Identify which cell holds the provided text, then report its (x, y) central coordinate. 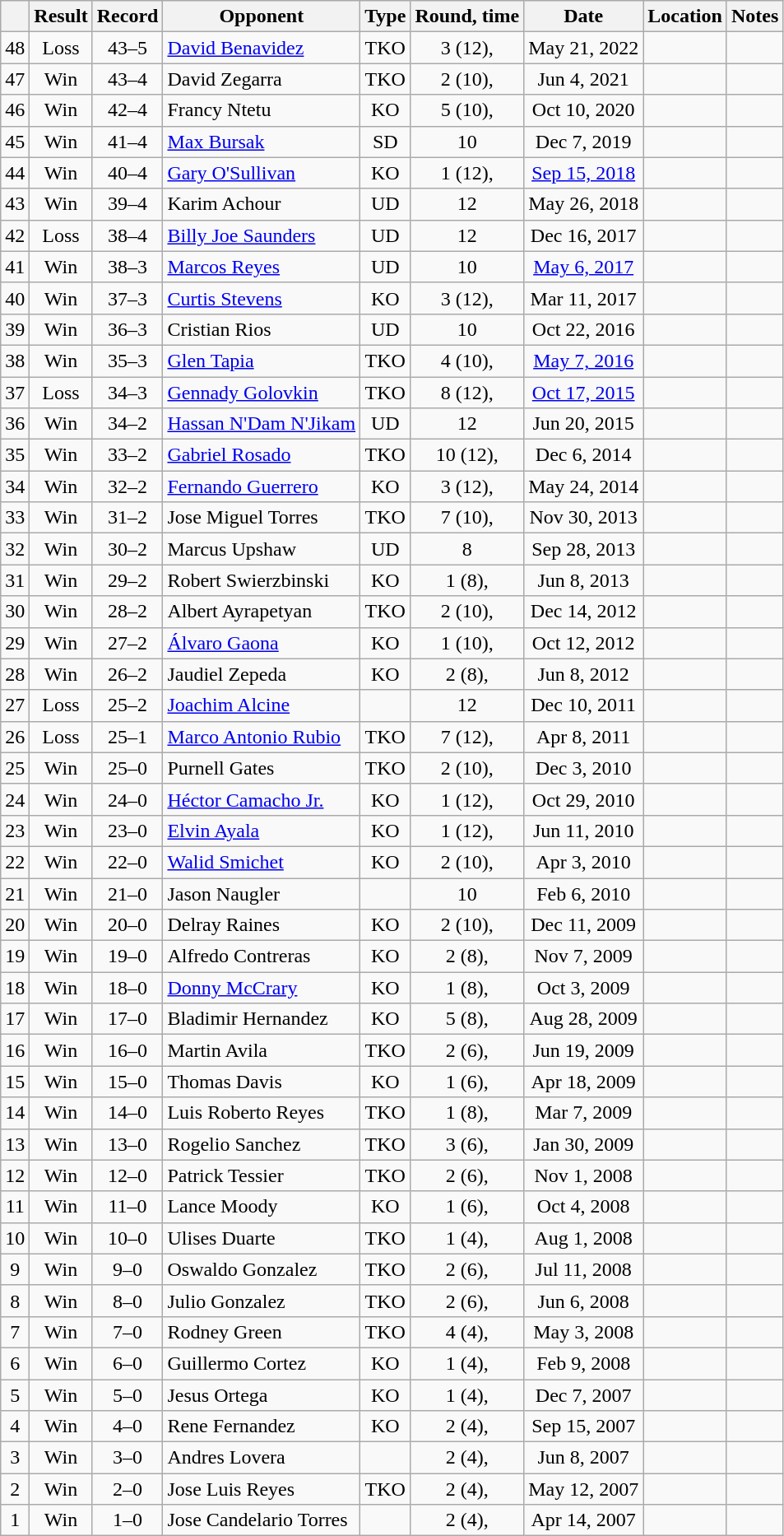
SD (385, 142)
3 (6), (467, 1144)
Andres Lovera (262, 1458)
Thomas Davis (262, 1082)
Oct 3, 2009 (584, 988)
18–0 (128, 988)
Jun 4, 2021 (584, 79)
Nov 1, 2008 (584, 1175)
26 (15, 737)
17–0 (128, 1019)
Nov 30, 2013 (584, 518)
Oswaldo Gonzalez (262, 1269)
David Zegarra (262, 79)
Jan 30, 2009 (584, 1144)
Marcus Upshaw (262, 549)
Álvaro Gaona (262, 643)
Feb 9, 2008 (584, 1363)
22–0 (128, 862)
Guillermo Cortez (262, 1363)
Jun 8, 2013 (584, 580)
20 (15, 925)
42 (15, 235)
May 7, 2016 (584, 361)
24 (15, 799)
Bladimir Hernandez (262, 1019)
Gary O'Sullivan (262, 173)
Jaudiel Zepeda (262, 674)
Round, time (467, 16)
32 (15, 549)
Oct 29, 2010 (584, 799)
4 (15, 1427)
Marco Antonio Rubio (262, 737)
24–0 (128, 799)
25–0 (128, 768)
4 (10), (467, 361)
Result (61, 16)
Jun 8, 2012 (584, 674)
Type (385, 16)
Robert Swierzbinski (262, 580)
Dec 10, 2011 (584, 705)
38–3 (128, 267)
May 26, 2018 (584, 204)
29 (15, 643)
Jason Naugler (262, 893)
12–0 (128, 1175)
Record (128, 16)
May 21, 2022 (584, 48)
5 (15, 1395)
26–2 (128, 674)
34–3 (128, 393)
Glen Tapia (262, 361)
14 (15, 1113)
Gabriel Rosado (262, 455)
Cristian Rios (262, 329)
Jesus Ortega (262, 1395)
21–0 (128, 893)
11 (15, 1207)
Julio Gonzalez (262, 1301)
Jun 20, 2015 (584, 424)
36–3 (128, 329)
23 (15, 831)
Mar 11, 2017 (584, 298)
May 24, 2014 (584, 486)
1 (10), (467, 643)
23–0 (128, 831)
3 (15, 1458)
27–2 (128, 643)
9–0 (128, 1269)
40 (15, 298)
30 (15, 612)
Oct 10, 2020 (584, 110)
47 (15, 79)
25 (15, 768)
37–3 (128, 298)
31 (15, 580)
Opponent (262, 16)
Fernando Guerrero (262, 486)
Jun 19, 2009 (584, 1050)
Oct 17, 2015 (584, 393)
40–4 (128, 173)
30–2 (128, 549)
27 (15, 705)
Notes (754, 16)
4 (4), (467, 1332)
15–0 (128, 1082)
2 (15, 1489)
Ulises Duarte (262, 1238)
8 (12), (467, 393)
21 (15, 893)
28–2 (128, 612)
2–0 (128, 1489)
Dec 16, 2017 (584, 235)
25–2 (128, 705)
15 (15, 1082)
38 (15, 361)
19 (15, 957)
8–0 (128, 1301)
34 (15, 486)
Hassan N'Dam N'Jikam (262, 424)
18 (15, 988)
45 (15, 142)
22 (15, 862)
Sep 15, 2007 (584, 1427)
25–1 (128, 737)
May 12, 2007 (584, 1489)
Jose Luis Reyes (262, 1489)
Oct 4, 2008 (584, 1207)
Alfredo Contreras (262, 957)
Sep 15, 2018 (584, 173)
42–4 (128, 110)
Lance Moody (262, 1207)
7 (12), (467, 737)
Donny McCrary (262, 988)
Jun 6, 2008 (584, 1301)
43 (15, 204)
6–0 (128, 1363)
3–0 (128, 1458)
Francy Ntetu (262, 110)
Nov 7, 2009 (584, 957)
13 (15, 1144)
39 (15, 329)
Dec 14, 2012 (584, 612)
43–4 (128, 79)
Mar 7, 2009 (584, 1113)
Jose Candelario Torres (262, 1520)
Martin Avila (262, 1050)
Oct 22, 2016 (584, 329)
David Benavidez (262, 48)
32–2 (128, 486)
7 (10), (467, 518)
Rodney Green (262, 1332)
11–0 (128, 1207)
Walid Smichet (262, 862)
Gennady Golovkin (262, 393)
41 (15, 267)
Curtis Stevens (262, 298)
Marcos Reyes (262, 267)
Delray Raines (262, 925)
39–4 (128, 204)
Apr 14, 2007 (584, 1520)
Elvin Ayala (262, 831)
Dec 11, 2009 (584, 925)
Dec 3, 2010 (584, 768)
Joachim Alcine (262, 705)
19–0 (128, 957)
16–0 (128, 1050)
17 (15, 1019)
Luis Roberto Reyes (262, 1113)
35 (15, 455)
31–2 (128, 518)
13–0 (128, 1144)
Dec 7, 2019 (584, 142)
Karim Achour (262, 204)
43–5 (128, 48)
34–2 (128, 424)
Sep 28, 2013 (584, 549)
Date (584, 16)
Dec 6, 2014 (584, 455)
Rogelio Sanchez (262, 1144)
48 (15, 48)
10 (12), (467, 455)
7–0 (128, 1332)
Patrick Tessier (262, 1175)
4–0 (128, 1427)
41–4 (128, 142)
5 (10), (467, 110)
Héctor Camacho Jr. (262, 799)
10–0 (128, 1238)
35–3 (128, 361)
16 (15, 1050)
Apr 8, 2011 (584, 737)
Purnell Gates (262, 768)
1 (15, 1520)
Oct 12, 2012 (584, 643)
33–2 (128, 455)
Rene Fernandez (262, 1427)
May 6, 2017 (584, 267)
Billy Joe Saunders (262, 235)
20–0 (128, 925)
37 (15, 393)
Dec 7, 2007 (584, 1395)
9 (15, 1269)
33 (15, 518)
29–2 (128, 580)
Location (685, 16)
Albert Ayrapetyan (262, 612)
36 (15, 424)
44 (15, 173)
Feb 6, 2010 (584, 893)
5–0 (128, 1395)
38–4 (128, 235)
7 (15, 1332)
28 (15, 674)
Max Bursak (262, 142)
Jun 8, 2007 (584, 1458)
Apr 3, 2010 (584, 862)
Aug 28, 2009 (584, 1019)
6 (15, 1363)
Jun 11, 2010 (584, 831)
5 (8), (467, 1019)
46 (15, 110)
1–0 (128, 1520)
Jul 11, 2008 (584, 1269)
Jose Miguel Torres (262, 518)
14–0 (128, 1113)
Aug 1, 2008 (584, 1238)
May 3, 2008 (584, 1332)
Apr 18, 2009 (584, 1082)
